Capture the cell that displays the provided text and extract its [x, y] central coordinate. 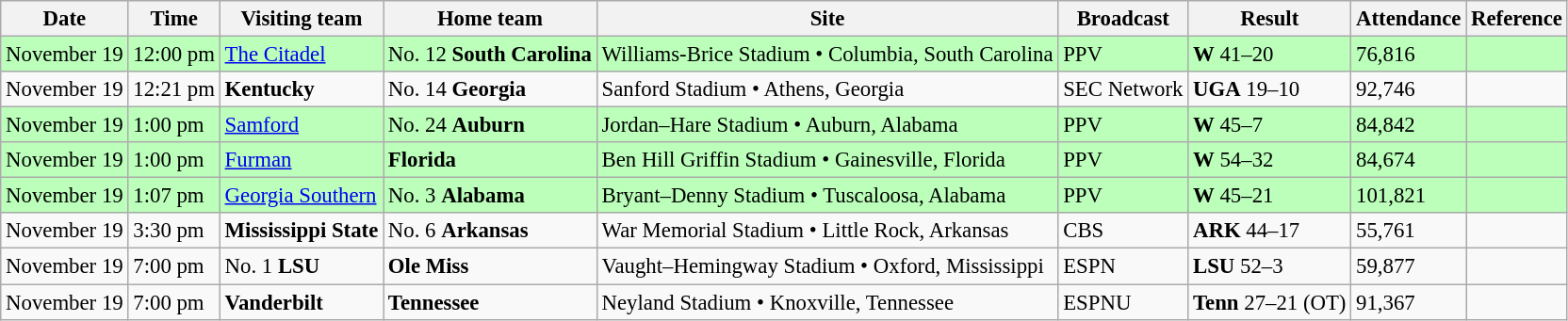
Ben Hill Griffin Stadium • Gainesville, Florida [827, 160]
Kentucky [302, 89]
Florida [490, 160]
No. 3 Alabama [490, 196]
No. 24 Auburn [490, 125]
Jordan–Hare Stadium • Auburn, Alabama [827, 125]
W 41–20 [1270, 55]
The Citadel [302, 55]
Mississippi State [302, 231]
CBS [1123, 231]
Tennessee [490, 302]
91,367 [1409, 302]
No. 1 LSU [302, 266]
Reference [1517, 19]
59,877 [1409, 266]
55,761 [1409, 231]
92,746 [1409, 89]
Vanderbilt [302, 302]
84,674 [1409, 160]
Furman [302, 160]
SEC Network [1123, 89]
W 54–32 [1270, 160]
No. 14 Georgia [490, 89]
Result [1270, 19]
W 45–7 [1270, 125]
Site [827, 19]
Sanford Stadium • Athens, Georgia [827, 89]
Visiting team [302, 19]
Samford [302, 125]
UGA 19–10 [1270, 89]
Time [173, 19]
101,821 [1409, 196]
Williams-Brice Stadium • Columbia, South Carolina [827, 55]
ESPN [1123, 266]
Neyland Stadium • Knoxville, Tennessee [827, 302]
Vaught–Hemingway Stadium • Oxford, Mississippi [827, 266]
Broadcast [1123, 19]
Home team [490, 19]
1:07 pm [173, 196]
Bryant–Denny Stadium • Tuscaloosa, Alabama [827, 196]
Attendance [1409, 19]
Date [64, 19]
84,842 [1409, 125]
76,816 [1409, 55]
Georgia Southern [302, 196]
Tenn 27–21 (OT) [1270, 302]
ESPNU [1123, 302]
W 45–21 [1270, 196]
No. 6 Arkansas [490, 231]
12:00 pm [173, 55]
LSU 52–3 [1270, 266]
No. 12 South Carolina [490, 55]
Ole Miss [490, 266]
ARK 44–17 [1270, 231]
3:30 pm [173, 231]
12:21 pm [173, 89]
War Memorial Stadium • Little Rock, Arkansas [827, 231]
